Return [X, Y] of the center of cell containing provided text 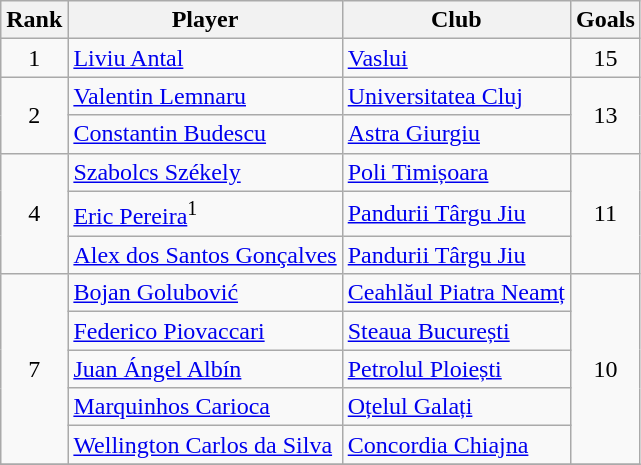
Universitatea Cluj [456, 96]
Steaua București [456, 331]
7 [34, 369]
Rank [34, 20]
Valentin Lemnaru [205, 96]
Goals [606, 20]
Ceahlăul Piatra Neamț [456, 293]
Federico Piovaccari [205, 331]
Petrolul Ploiești [456, 369]
Constantin Budescu [205, 134]
13 [606, 115]
Vaslui [456, 58]
11 [606, 214]
Wellington Carlos da Silva [205, 445]
Eric Pereira1 [205, 214]
2 [34, 115]
Juan Ángel Albín [205, 369]
Szabolcs Székely [205, 172]
10 [606, 369]
Player [205, 20]
Astra Giurgiu [456, 134]
4 [34, 214]
Club [456, 20]
Concordia Chiajna [456, 445]
Oțelul Galați [456, 407]
Bojan Golubović [205, 293]
Alex dos Santos Gonçalves [205, 255]
Poli Timișoara [456, 172]
15 [606, 58]
1 [34, 58]
Marquinhos Carioca [205, 407]
Liviu Antal [205, 58]
